Search for the cell housing the specified text and yield its [X, Y] center coordinate. 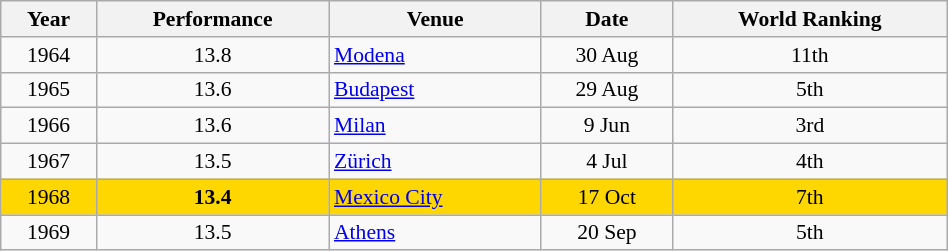
Milan [435, 126]
Mexico City [435, 197]
Budapest [435, 90]
Venue [435, 19]
Year [48, 19]
1969 [48, 233]
Athens [435, 233]
Performance [212, 19]
9 Jun [606, 126]
13.8 [212, 55]
30 Aug [606, 55]
3rd [810, 126]
1968 [48, 197]
1964 [48, 55]
Date [606, 19]
World Ranking [810, 19]
1966 [48, 126]
1965 [48, 90]
Zürich [435, 162]
29 Aug [606, 90]
20 Sep [606, 233]
Modena [435, 55]
17 Oct [606, 197]
11th [810, 55]
1967 [48, 162]
4th [810, 162]
4 Jul [606, 162]
13.4 [212, 197]
7th [810, 197]
